Capture the cell that displays the provided text and extract its [x, y] central coordinate. 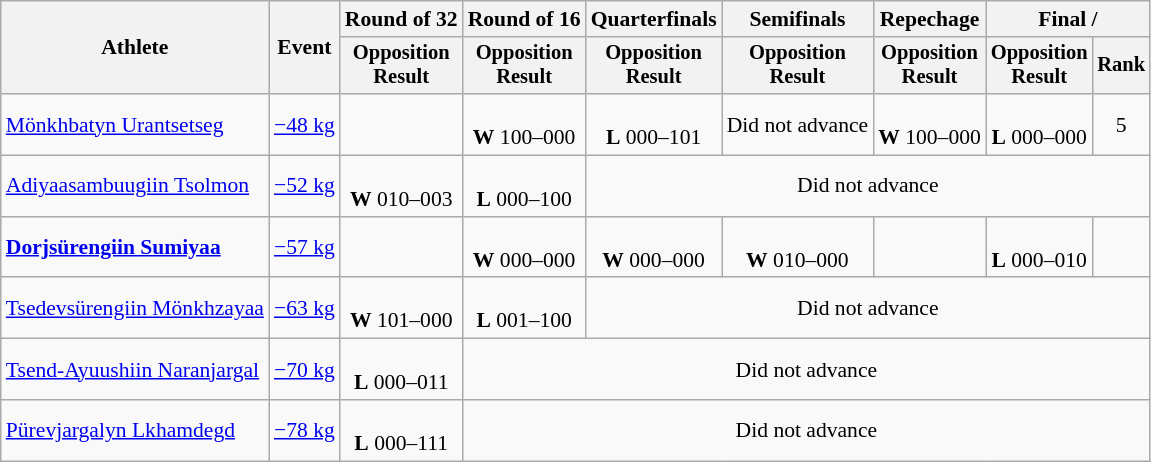
Round of 32 [402, 19]
−48 kg [304, 124]
Round of 16 [524, 19]
Adiyaasambuugiin Tsolmon [135, 186]
−52 kg [304, 186]
L 001–100 [524, 308]
W 101–000 [402, 308]
Tsedevsürengiin Mönkhzayaa [135, 308]
W 010–003 [402, 186]
Pürevjargalyn Lkhamdegd [135, 430]
L 000–101 [654, 124]
L 000–010 [1040, 248]
−70 kg [304, 370]
−57 kg [304, 248]
−78 kg [304, 430]
L 000–011 [402, 370]
Event [304, 48]
L 000–000 [1040, 124]
Quarterfinals [654, 19]
Rank [1121, 66]
L 000–100 [524, 186]
Mönkhbatyn Urantsetseg [135, 124]
−63 kg [304, 308]
5 [1121, 124]
L 000–111 [402, 430]
W 010–000 [798, 248]
Semifinals [798, 19]
Final / [1068, 19]
Dorjsürengiin Sumiyaa [135, 248]
Tsend-Ayuushiin Naranjargal [135, 370]
Repechage [930, 19]
Athlete [135, 48]
